Capture the cell that displays the provided text and extract its (x, y) central coordinate. 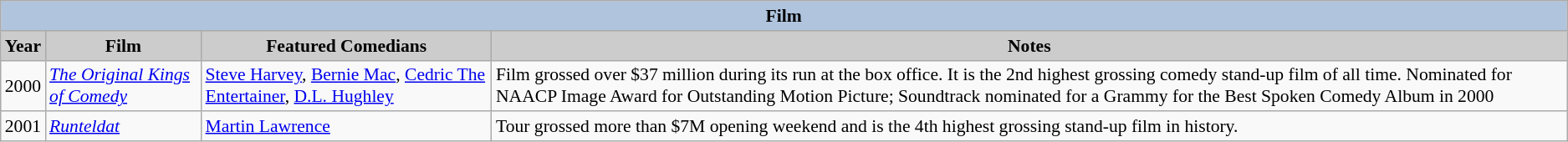
Featured Comedians (346, 46)
2001 (23, 127)
Tour grossed more than $7M opening weekend and is the 4th highest grossing stand-up film in history. (1029, 127)
Notes (1029, 46)
The Original Kings of Comedy (123, 85)
2000 (23, 85)
Martin Lawrence (346, 127)
Year (23, 46)
Steve Harvey, Bernie Mac, Cedric The Entertainer, D.L. Hughley (346, 85)
Runteldat (123, 127)
